For the text-containing cell, return its midpoint in (x, y) coordinate format. 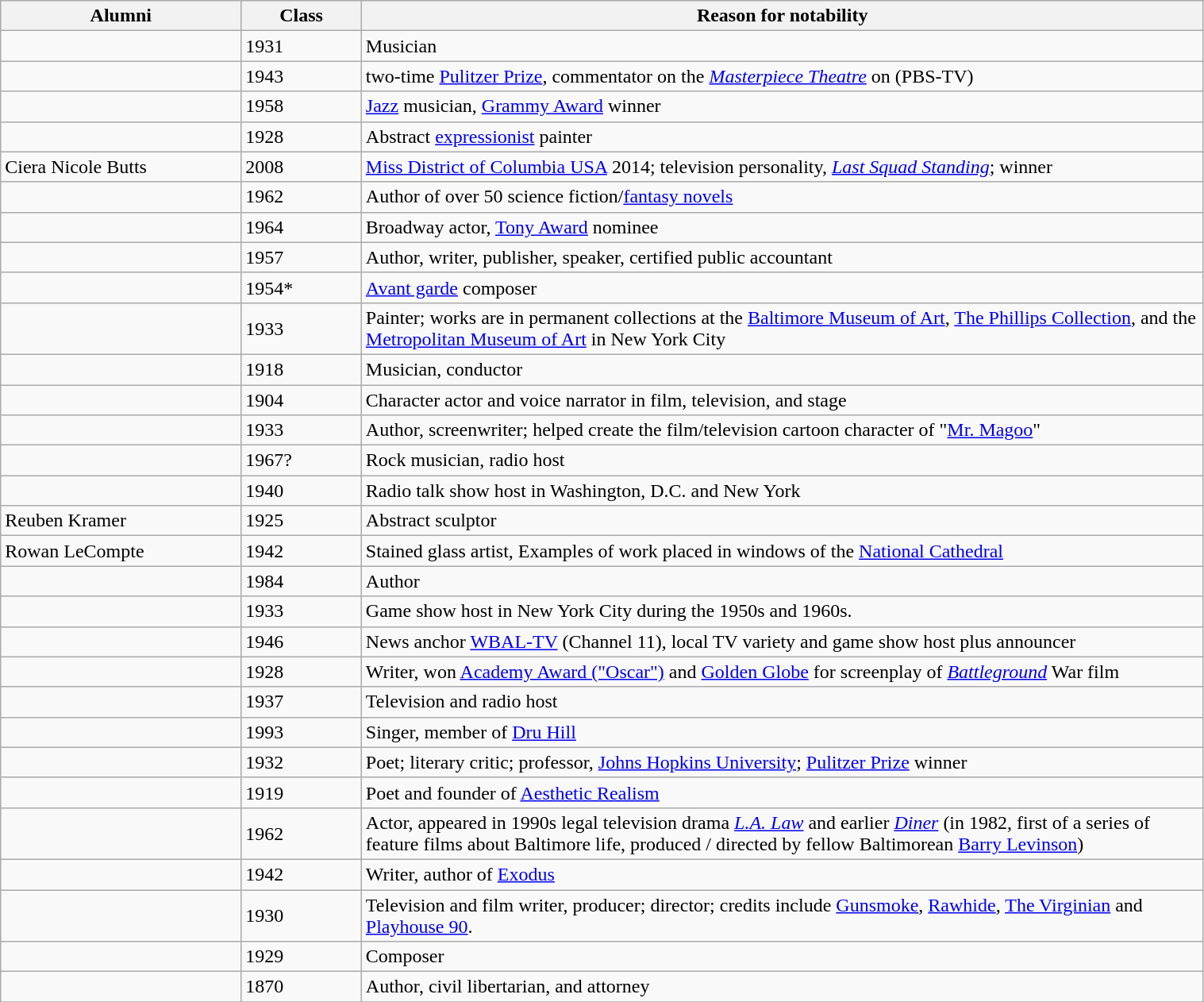
1931 (302, 46)
Author, writer, publisher, speaker, certified public accountant (783, 257)
Miss District of Columbia USA 2014; television personality, Last Squad Standing; winner (783, 167)
Musician, conductor (783, 369)
Abstract sculptor (783, 521)
1918 (302, 369)
Rowan LeCompte (121, 551)
1946 (302, 642)
1984 (302, 581)
Class (302, 16)
two-time Pulitzer Prize, commentator on the Masterpiece Theatre on (PBS-TV) (783, 76)
1919 (302, 792)
Abstract expressionist painter (783, 137)
Broadway actor, Tony Award nominee (783, 227)
Reuben Kramer (121, 521)
Ciera Nicole Butts (121, 167)
1957 (302, 257)
Character actor and voice narrator in film, television, and stage (783, 399)
1940 (302, 491)
1964 (302, 227)
Musician (783, 46)
Author, screenwriter; helped create the film/television cartoon character of "Mr. Magoo" (783, 430)
Author (783, 581)
1967? (302, 461)
Composer (783, 957)
Poet and founder of Aesthetic Realism (783, 792)
Writer, author of Exodus (783, 874)
Singer, member of Dru Hill (783, 732)
News anchor WBAL-TV (Channel 11), local TV variety and game show host plus announcer (783, 642)
Jazz musician, Grammy Award winner (783, 106)
1930 (302, 915)
1937 (302, 702)
Writer, won Academy Award ("Oscar") and Golden Globe for screenplay of Battleground War film (783, 672)
1932 (302, 762)
Alumni (121, 16)
Rock musician, radio host (783, 461)
Poet; literary critic; professor, Johns Hopkins University; Pulitzer Prize winner (783, 762)
1993 (302, 732)
1870 (302, 987)
Avant garde composer (783, 287)
Television and film writer, producer; director; credits include Gunsmoke, Rawhide, The Virginian and Playhouse 90. (783, 915)
Radio talk show host in Washington, D.C. and New York (783, 491)
1958 (302, 106)
1954* (302, 287)
2008 (302, 167)
1904 (302, 399)
1943 (302, 76)
Stained glass artist, Examples of work placed in windows of the National Cathedral (783, 551)
Author, civil libertarian, and attorney (783, 987)
1925 (302, 521)
Reason for notability (783, 16)
Game show host in New York City during the 1950s and 1960s. (783, 611)
Television and radio host (783, 702)
1929 (302, 957)
Author of over 50 science fiction/fantasy novels (783, 197)
